Identify which cell holds the provided text, then report its [X, Y] central coordinate. 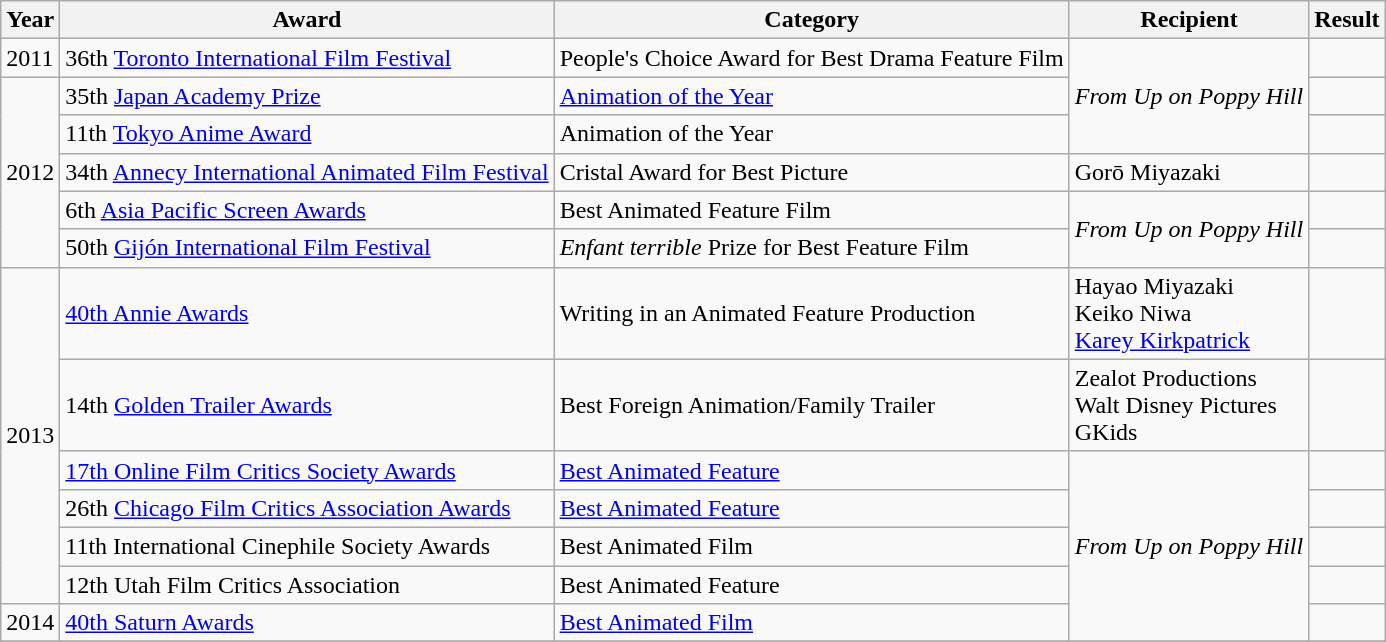
2012 [30, 172]
Writing in an Animated Feature Production [812, 313]
Recipient [1188, 20]
14th Golden Trailer Awards [307, 405]
12th Utah Film Critics Association [307, 585]
Enfant terrible Prize for Best Feature Film [812, 248]
40th Saturn Awards [307, 623]
Year [30, 20]
Best Animated Feature Film [812, 210]
Best Foreign Animation/Family Trailer [812, 405]
2011 [30, 58]
2014 [30, 623]
Zealot ProductionsWalt Disney PicturesGKids [1188, 405]
People's Choice Award for Best Drama Feature Film [812, 58]
26th Chicago Film Critics Association Awards [307, 508]
Result [1347, 20]
50th Gijón International Film Festival [307, 248]
Cristal Award for Best Picture [812, 172]
36th Toronto International Film Festival [307, 58]
35th Japan Academy Prize [307, 96]
Gorō Miyazaki [1188, 172]
40th Annie Awards [307, 313]
11th International Cinephile Society Awards [307, 546]
2013 [30, 435]
6th Asia Pacific Screen Awards [307, 210]
Hayao MiyazakiKeiko NiwaKarey Kirkpatrick [1188, 313]
Category [812, 20]
34th Annecy International Animated Film Festival [307, 172]
17th Online Film Critics Society Awards [307, 470]
Award [307, 20]
11th Tokyo Anime Award [307, 134]
